Determine the (x, y) coordinate at the center of the cell enclosing the given text.  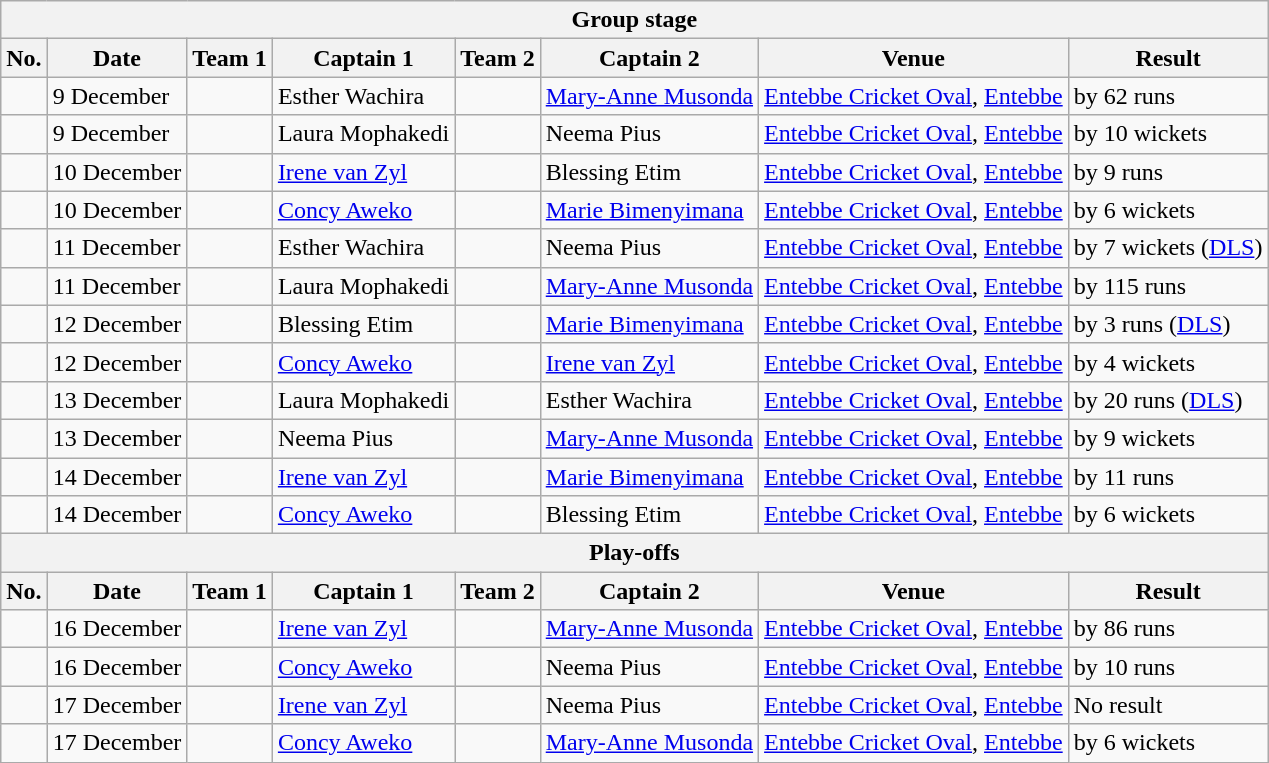
by 3 runs (DLS) (1168, 324)
by 62 runs (1168, 96)
by 11 runs (1168, 477)
by 7 wickets (DLS) (1168, 248)
by 10 wickets (1168, 134)
by 9 runs (1168, 172)
by 10 runs (1168, 667)
by 9 wickets (1168, 438)
by 4 wickets (1168, 362)
No result (1168, 705)
Group stage (634, 20)
by 20 runs (DLS) (1168, 400)
Play-offs (634, 553)
by 115 runs (1168, 286)
by 86 runs (1168, 629)
